Extract the [x, y] coordinate from the center of the cell holding the provided text.  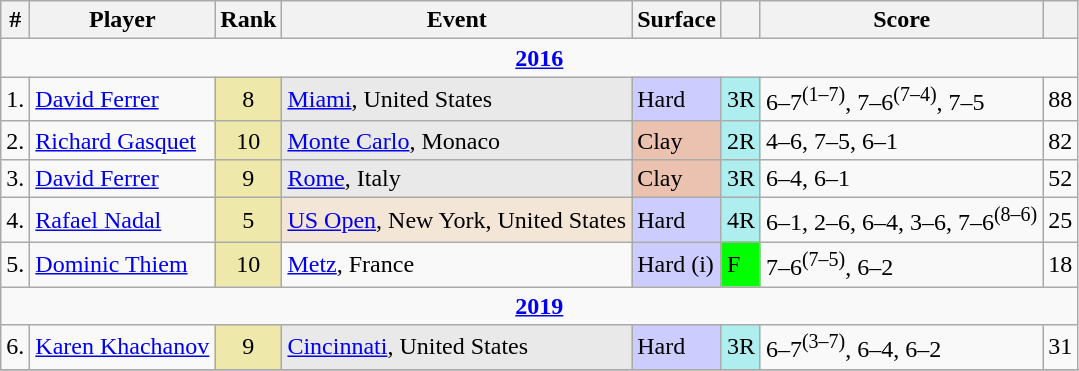
2019 [540, 306]
US Open, New York, United States [457, 220]
F [740, 264]
4–6, 7–5, 6–1 [901, 140]
2016 [540, 58]
Rafael Nadal [122, 220]
18 [1060, 264]
Player [122, 20]
31 [1060, 348]
6–7(3–7), 6–4, 6–2 [901, 348]
Hard (i) [677, 264]
Cincinnati, United States [457, 348]
3. [16, 178]
2. [16, 140]
Rome, Italy [457, 178]
6–4, 6–1 [901, 178]
Miami, United States [457, 100]
88 [1060, 100]
7–6(7–5), 6–2 [901, 264]
5. [16, 264]
1. [16, 100]
82 [1060, 140]
Karen Khachanov [122, 348]
Event [457, 20]
25 [1060, 220]
2R [740, 140]
Dominic Thiem [122, 264]
Score [901, 20]
Monte Carlo, Monaco [457, 140]
52 [1060, 178]
Richard Gasquet [122, 140]
Metz, France [457, 264]
6. [16, 348]
6–7(1–7), 7–6(7–4), 7–5 [901, 100]
5 [248, 220]
# [16, 20]
6–1, 2–6, 6–4, 3–6, 7–6(8–6) [901, 220]
4R [740, 220]
4. [16, 220]
Surface [677, 20]
Rank [248, 20]
8 [248, 100]
